From the cell containing the given text, extract its center point as [x, y] coordinate. 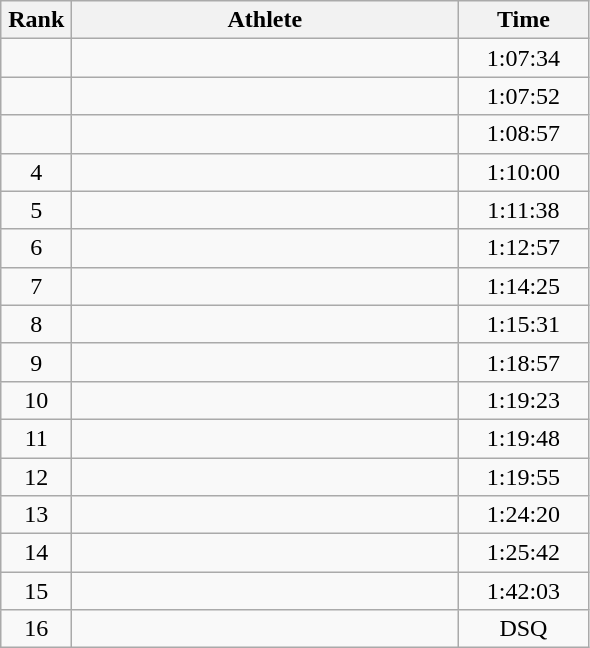
12 [36, 477]
15 [36, 591]
1:42:03 [524, 591]
1:24:20 [524, 515]
13 [36, 515]
10 [36, 400]
6 [36, 248]
1:15:31 [524, 324]
9 [36, 362]
1:19:55 [524, 477]
1:14:25 [524, 286]
Rank [36, 20]
4 [36, 172]
1:10:00 [524, 172]
1:07:52 [524, 96]
1:12:57 [524, 248]
7 [36, 286]
1:11:38 [524, 210]
14 [36, 553]
Time [524, 20]
16 [36, 629]
1:08:57 [524, 134]
8 [36, 324]
11 [36, 438]
DSQ [524, 629]
Athlete [265, 20]
5 [36, 210]
1:19:23 [524, 400]
1:07:34 [524, 58]
1:25:42 [524, 553]
1:18:57 [524, 362]
1:19:48 [524, 438]
